Search for the cell housing the specified text and yield its (X, Y) center coordinate. 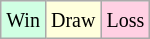
Win (24, 20)
Loss (126, 20)
Draw (72, 20)
